For the text-containing cell, return its midpoint in (X, Y) coordinate format. 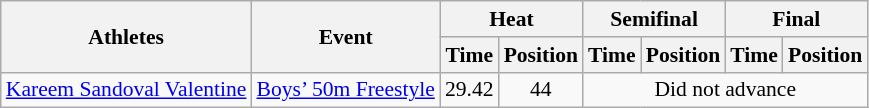
Athletes (126, 36)
Heat (512, 19)
Final (796, 19)
Kareem Sandoval Valentine (126, 90)
Semifinal (654, 19)
Boys’ 50m Freestyle (345, 90)
29.42 (470, 90)
Event (345, 36)
Did not advance (725, 90)
44 (541, 90)
